Return [X, Y] of the center of cell containing provided text 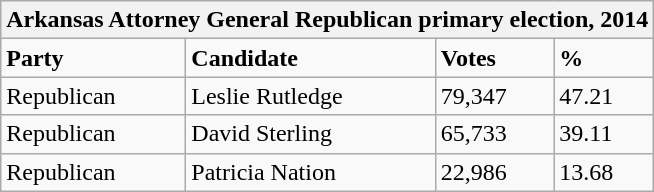
65,733 [494, 134]
22,986 [494, 172]
David Sterling [311, 134]
Leslie Rutledge [311, 96]
47.21 [604, 96]
13.68 [604, 172]
79,347 [494, 96]
Votes [494, 58]
39.11 [604, 134]
Candidate [311, 58]
Party [94, 58]
Patricia Nation [311, 172]
Arkansas Attorney General Republican primary election, 2014 [328, 20]
% [604, 58]
